Output the (x, y) coordinate of the center of the cell containing the given text.  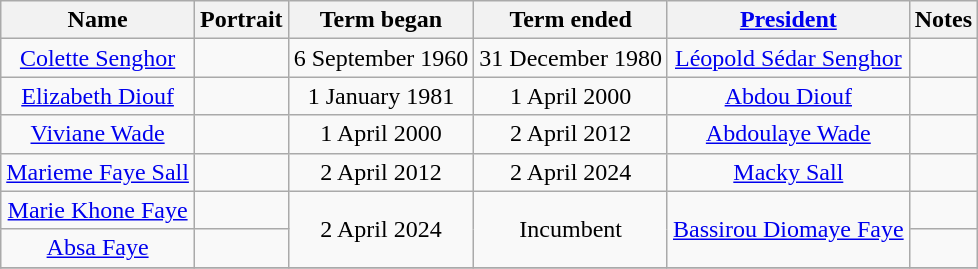
Notes (943, 20)
Term began (381, 20)
Abdoulaye Wade (788, 134)
1 January 1981 (381, 96)
Léopold Sédar Senghor (788, 58)
Bassirou Diomaye Faye (788, 229)
Marieme Faye Sall (98, 172)
Portrait (241, 20)
Viviane Wade (98, 134)
31 December 1980 (571, 58)
President (788, 20)
6 September 1960 (381, 58)
Incumbent (571, 229)
Marie Khone Faye (98, 210)
Term ended (571, 20)
Macky Sall (788, 172)
Elizabeth Diouf (98, 96)
Name (98, 20)
Absa Faye (98, 248)
Abdou Diouf (788, 96)
Colette Senghor (98, 58)
